Output the (x, y) coordinate of the center of the cell containing the given text.  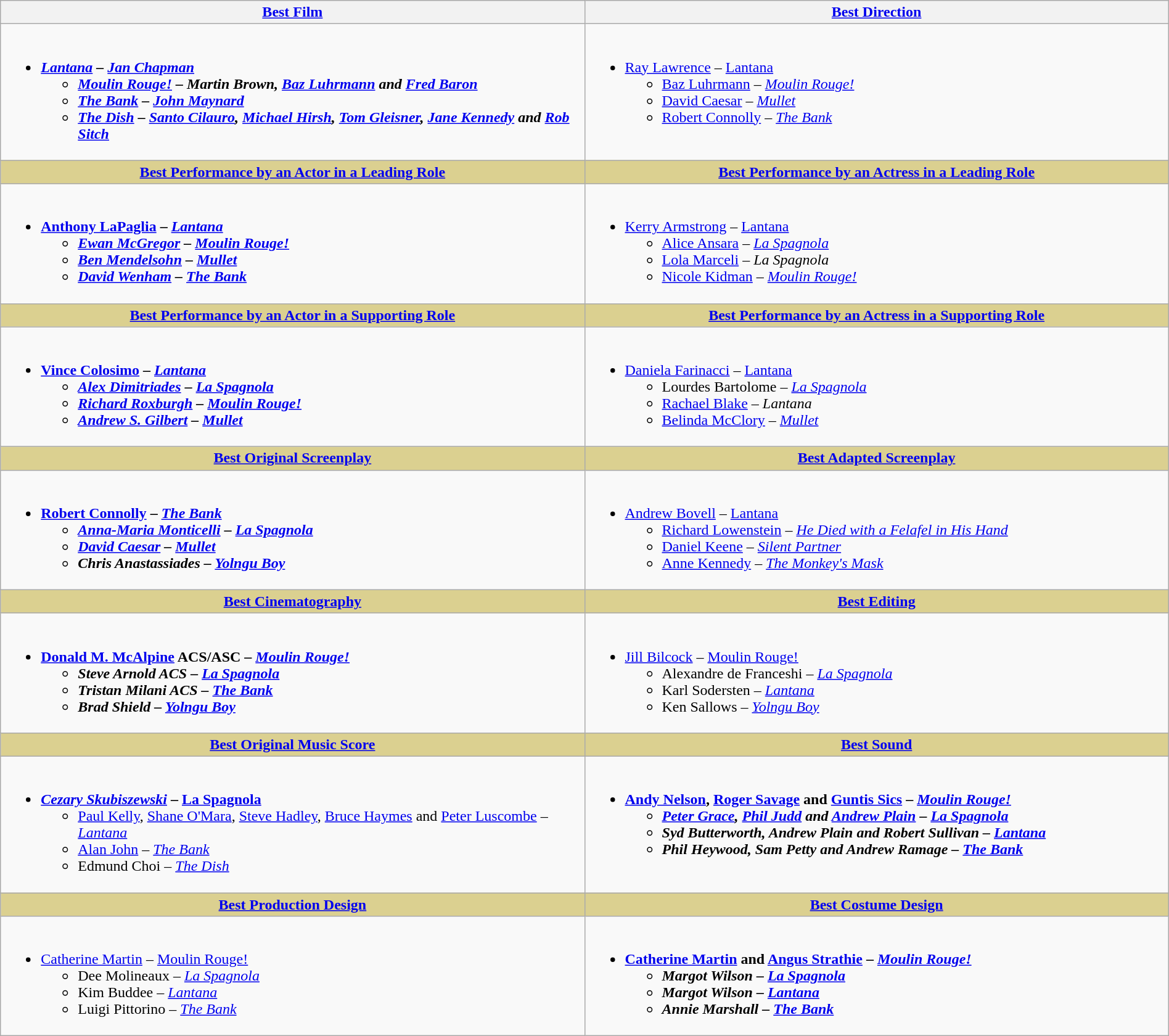
Best Sound (877, 744)
Vince Colosimo – LantanaAlex Dimitriades – La SpagnolaRichard Roxburgh – Moulin Rouge!Andrew S. Gilbert – Mullet (292, 387)
Best Performance by an Actor in a Supporting Role (292, 315)
Best Adapted Screenplay (877, 458)
Catherine Martin and Angus Strathie – Moulin Rouge!Margot Wilson – La SpagnolaMargot Wilson – LantanaAnnie Marshall – The Bank (877, 976)
Best Costume Design (877, 905)
Daniela Farinacci – LantanaLourdes Bartolome – La SpagnolaRachael Blake – LantanaBelinda McClory – Mullet (877, 387)
Best Performance by an Actress in a Leading Role (877, 172)
Donald M. McAlpine ACS/ASC – Moulin Rouge!Steve Arnold ACS – La SpagnolaTristan Milani ACS – The BankBrad Shield – Yolngu Boy (292, 673)
Best Film (292, 12)
Best Performance by an Actress in a Supporting Role (877, 315)
Andrew Bovell – LantanaRichard Lowenstein – He Died with a Felafel in His HandDaniel Keene – Silent PartnerAnne Kennedy – The Monkey's Mask (877, 530)
Robert Connolly – The BankAnna-Maria Monticelli – La SpagnolaDavid Caesar – MulletChris Anastassiades – Yolngu Boy (292, 530)
Jill Bilcock – Moulin Rouge!Alexandre de Franceshi – La SpagnolaKarl Sodersten – LantanaKen Sallows – Yolngu Boy (877, 673)
Anthony LaPaglia – LantanaEwan McGregor – Moulin Rouge!Ben Mendelsohn – MulletDavid Wenham – The Bank (292, 244)
Best Direction (877, 12)
Ray Lawrence – LantanaBaz Luhrmann – Moulin Rouge!David Caesar – MulletRobert Connolly – The Bank (877, 92)
Best Original Screenplay (292, 458)
Best Editing (877, 601)
Best Performance by an Actor in a Leading Role (292, 172)
Kerry Armstrong – LantanaAlice Ansara – La SpagnolaLola Marceli – La SpagnolaNicole Kidman – Moulin Rouge! (877, 244)
Catherine Martin – Moulin Rouge!Dee Molineaux – La SpagnolaKim Buddee – LantanaLuigi Pittorino – The Bank (292, 976)
Best Cinematography (292, 601)
Best Original Music Score (292, 744)
Best Production Design (292, 905)
